Capture the cell that displays the provided text and extract its (x, y) central coordinate. 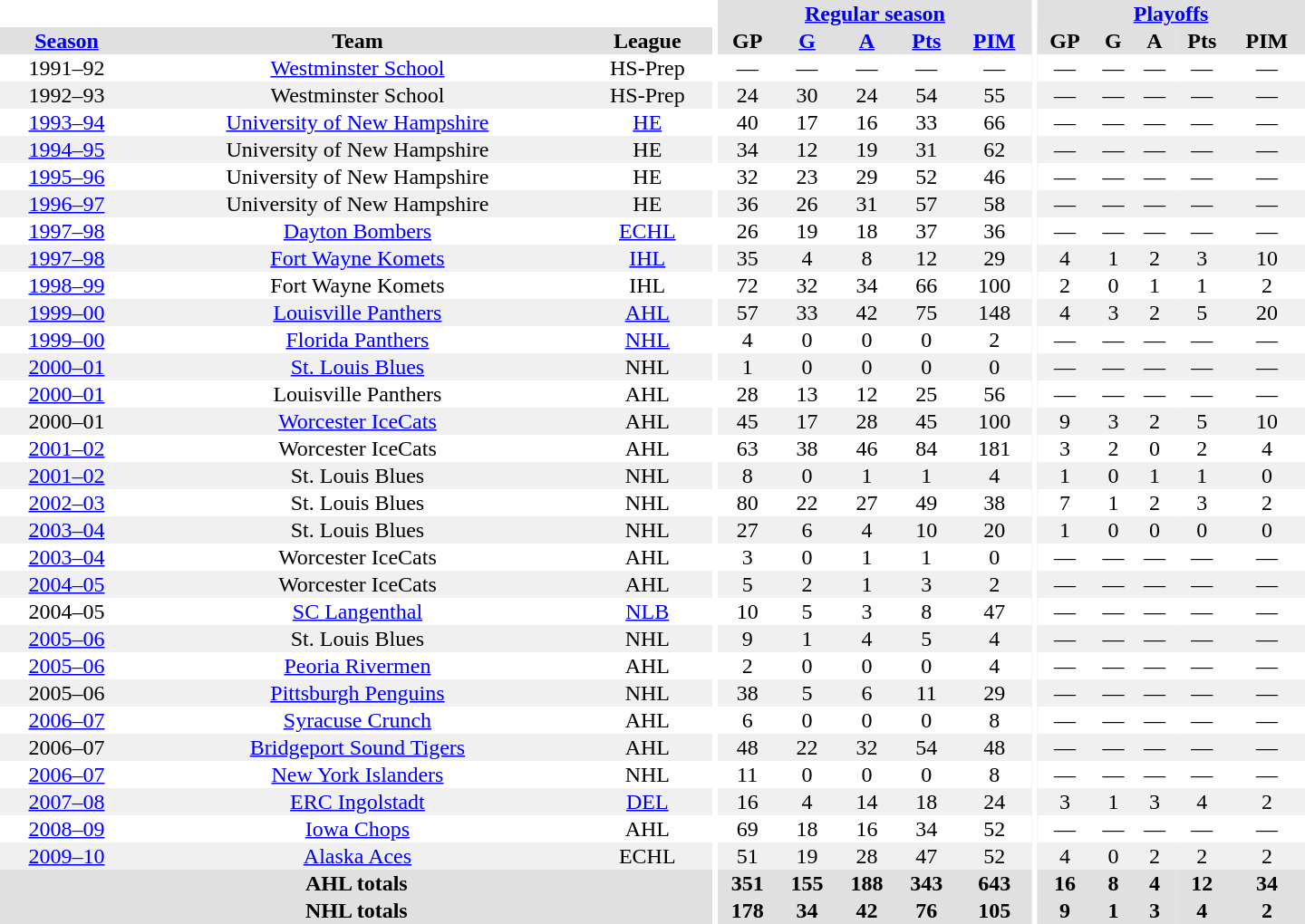
Team (357, 41)
Alaska Aces (357, 856)
35 (748, 258)
58 (994, 204)
Iowa Chops (357, 829)
181 (994, 448)
NLB (647, 611)
2002–03 (67, 503)
178 (748, 910)
New York Islanders (357, 775)
63 (748, 448)
80 (748, 503)
69 (748, 829)
SC Langenthal (357, 611)
76 (926, 910)
Florida Panthers (357, 340)
1995–96 (67, 177)
188 (866, 883)
AHL totals (357, 883)
Dayton Bombers (357, 231)
23 (807, 177)
343 (926, 883)
55 (994, 95)
155 (807, 883)
2007–08 (67, 802)
Regular season (875, 14)
72 (748, 285)
1996–97 (67, 204)
Pittsburgh Penguins (357, 693)
Playoffs (1171, 14)
75 (926, 313)
148 (994, 313)
56 (994, 394)
105 (994, 910)
1993–94 (67, 122)
2009–10 (67, 856)
62 (994, 149)
37 (926, 231)
Peoria Rivermen (357, 666)
643 (994, 883)
1992–93 (67, 95)
13 (807, 394)
84 (926, 448)
25 (926, 394)
DEL (647, 802)
1991–92 (67, 68)
14 (866, 802)
30 (807, 95)
Bridgeport Sound Tigers (357, 747)
40 (748, 122)
2008–09 (67, 829)
7 (1064, 503)
Season (67, 41)
1994–95 (67, 149)
1998–99 (67, 285)
ERC Ingolstadt (357, 802)
NHL totals (357, 910)
51 (748, 856)
351 (748, 883)
League (647, 41)
Syracuse Crunch (357, 720)
49 (926, 503)
